Pinpoint the cell where the given text exists, returning its (X, Y) midpoint coordinate. 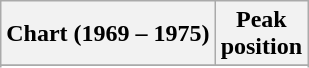
Chart (1969 – 1975) (108, 34)
Peak position (261, 34)
